Extract the [X, Y] coordinate from the center of the cell holding the provided text.  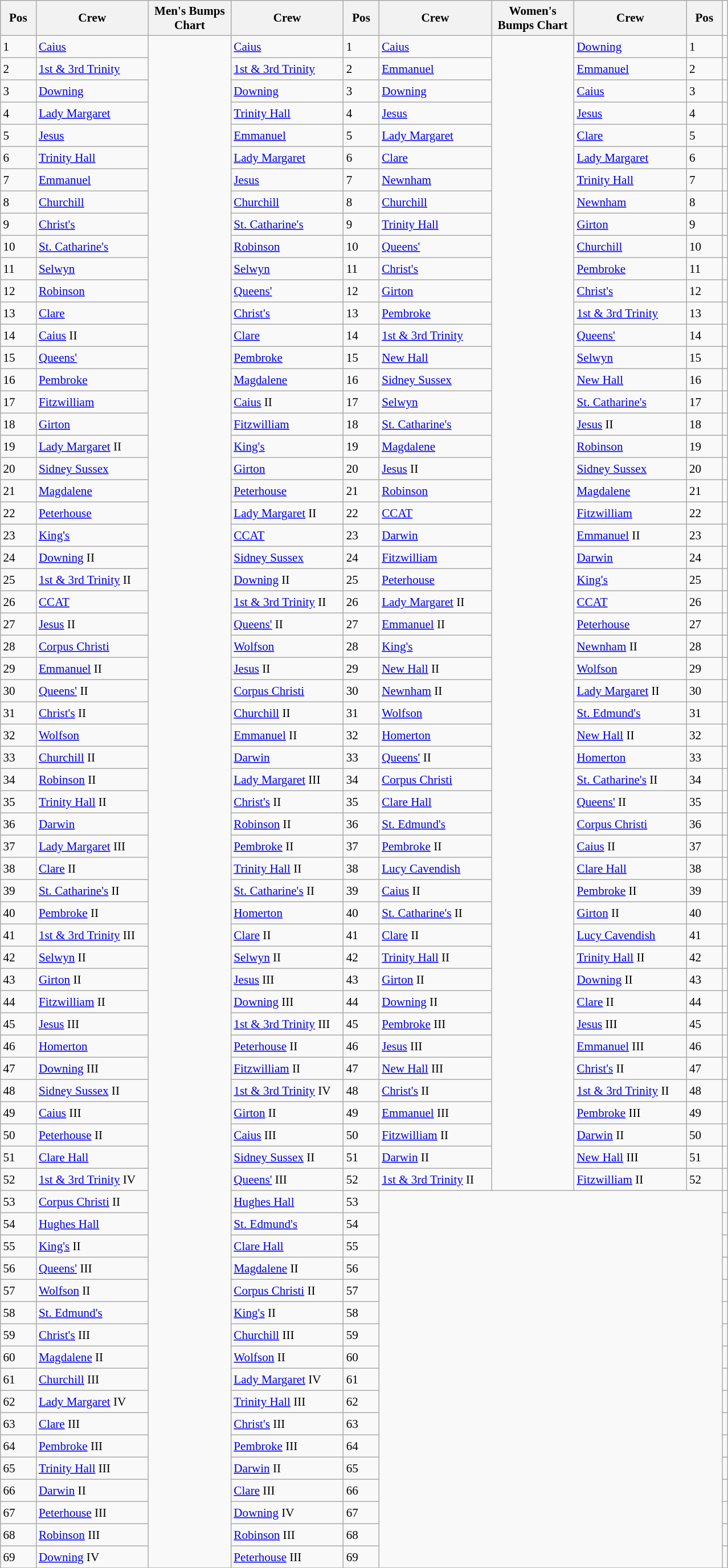
Women's Bumps Chart [533, 18]
Men's Bumps Chart [189, 18]
